Locate the cell with the specified text and output its [X, Y] center coordinate. 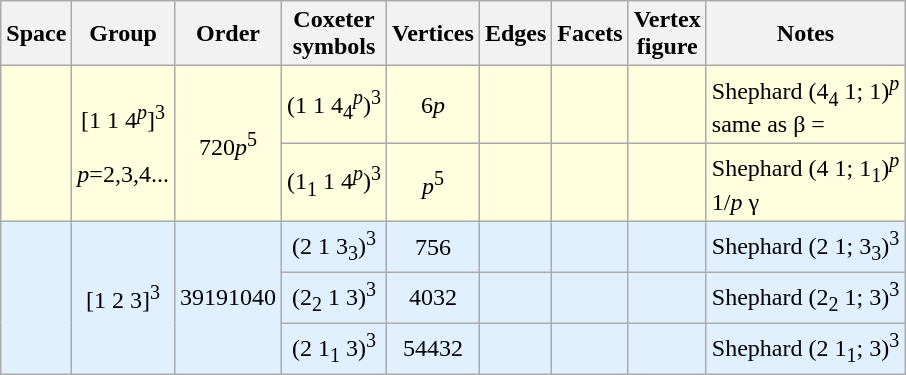
Shephard (44 1; 1)psame as β = [805, 105]
Shephard (2 1; 33)3 [805, 246]
Facets [590, 34]
Shephard (2 11; 3)3 [805, 348]
Vertices [434, 34]
4032 [434, 298]
54432 [434, 348]
(11 1 4p)3 [334, 183]
Group [124, 34]
720p5 [228, 144]
[1 1 4p]3p=2,3,4... [124, 144]
Vertexfigure [667, 34]
Coxetersymbols [334, 34]
(2 1 33)3 [334, 246]
[1 2 3]3 [124, 298]
(22 1 3)3 [334, 298]
Space [36, 34]
Shephard (4 1; 11)p1/p γ [805, 183]
Order [228, 34]
p5 [434, 183]
756 [434, 246]
Notes [805, 34]
Edges [515, 34]
Shephard (22 1; 3)3 [805, 298]
(1 1 44p)3 [334, 105]
39191040 [228, 298]
6p [434, 105]
(2 11 3)3 [334, 348]
